Return (X, Y) of the center of cell containing provided text 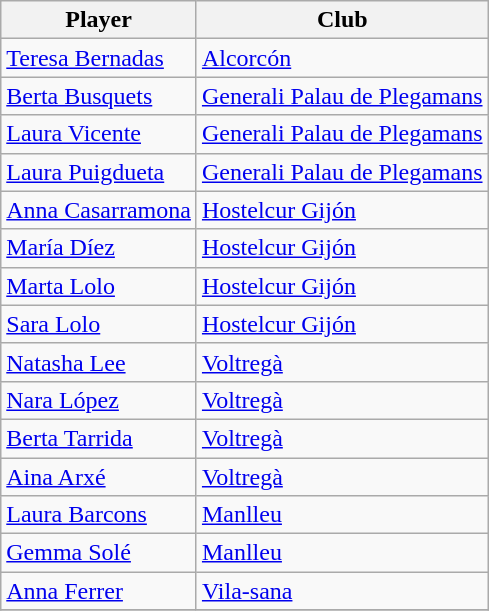
Laura Barcons (99, 515)
María Díez (99, 248)
Gemma Solé (99, 553)
Sara Lolo (99, 324)
Club (342, 20)
Player (99, 20)
Teresa Bernadas (99, 58)
Laura Puigdueta (99, 172)
Aina Arxé (99, 477)
Vila-sana (342, 591)
Alcorcón (342, 58)
Laura Vicente (99, 134)
Nara López (99, 400)
Berta Busquets (99, 96)
Berta Tarrida (99, 438)
Natasha Lee (99, 362)
Marta Lolo (99, 286)
Anna Ferrer (99, 591)
Anna Casarramona (99, 210)
